For the text-containing cell, return its midpoint in (X, Y) coordinate format. 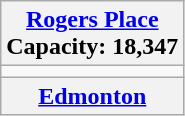
Edmonton (92, 96)
Rogers PlaceCapacity: 18,347 (92, 34)
